Detect which cell encompasses the target text, then output its [X, Y] center coordinate. 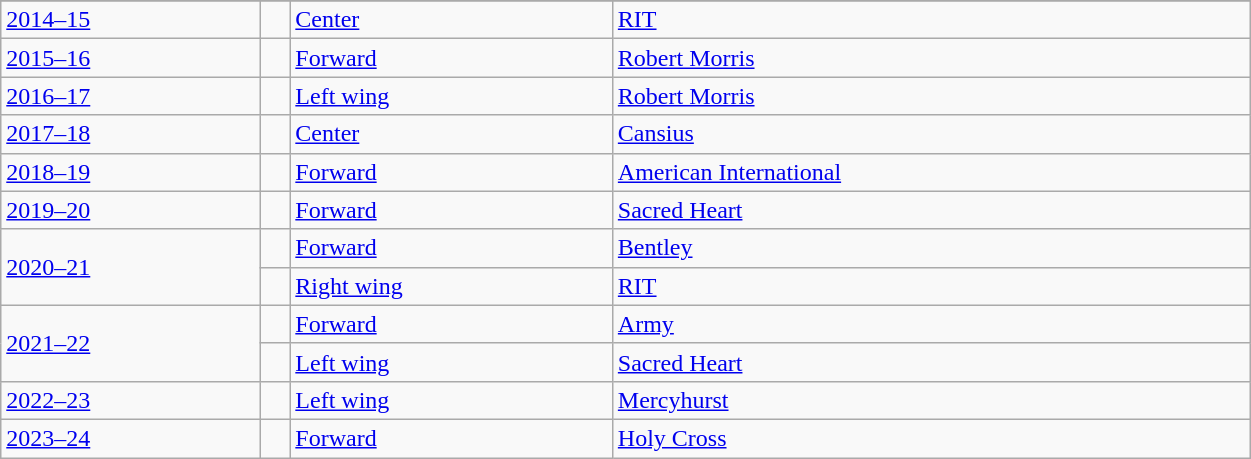
Bentley [931, 248]
Right wing [452, 286]
2023–24 [130, 438]
Cansius [931, 134]
2016–17 [130, 96]
2017–18 [130, 134]
Holy Cross [931, 438]
2019–20 [130, 210]
American International [931, 172]
2021–22 [130, 343]
2018–19 [130, 172]
2022–23 [130, 400]
Army [931, 324]
2015–16 [130, 58]
2020–21 [130, 267]
2014–15 [130, 20]
Mercyhurst [931, 400]
